Identify which cell holds the provided text, then report its [X, Y] central coordinate. 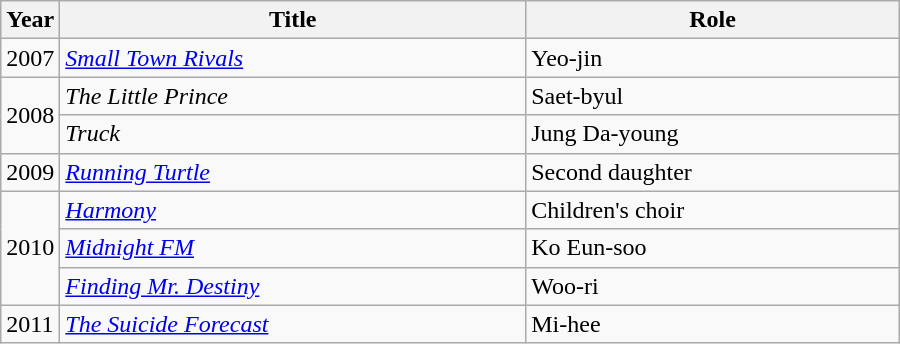
Harmony [293, 210]
2010 [30, 248]
Finding Mr. Destiny [293, 286]
Mi-hee [713, 324]
Running Turtle [293, 172]
2011 [30, 324]
Title [293, 20]
Ko Eun-soo [713, 248]
2009 [30, 172]
Truck [293, 134]
The Suicide Forecast [293, 324]
Children's choir [713, 210]
The Little Prince [293, 96]
Year [30, 20]
Small Town Rivals [293, 58]
Jung Da-young [713, 134]
Woo-ri [713, 286]
Role [713, 20]
Midnight FM [293, 248]
Second daughter [713, 172]
2008 [30, 115]
Saet-byul [713, 96]
2007 [30, 58]
Yeo-jin [713, 58]
